Detect which cell encompasses the target text, then output its (x, y) center coordinate. 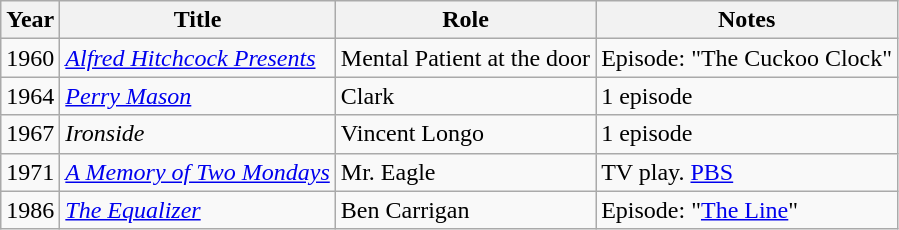
1960 (30, 58)
Episode: "The Line" (747, 210)
Ben Carrigan (465, 210)
TV play. PBS (747, 172)
Notes (747, 20)
Mental Patient at the door (465, 58)
1964 (30, 96)
Role (465, 20)
Episode: "The Cuckoo Clock" (747, 58)
Perry Mason (198, 96)
1971 (30, 172)
Year (30, 20)
A Memory of Two Mondays (198, 172)
The Equalizer (198, 210)
1986 (30, 210)
Alfred Hitchcock Presents (198, 58)
Ironside (198, 134)
Clark (465, 96)
Title (198, 20)
1967 (30, 134)
Vincent Longo (465, 134)
Mr. Eagle (465, 172)
